Detect which cell encompasses the target text, then output its [X, Y] center coordinate. 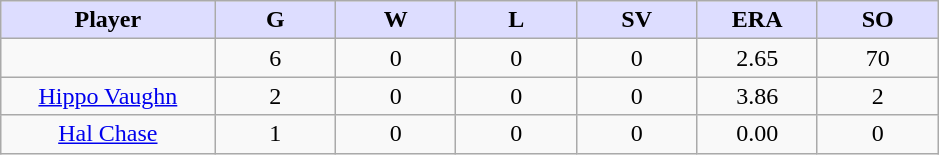
3.86 [757, 96]
Hal Chase [108, 134]
6 [275, 58]
70 [878, 58]
0.00 [757, 134]
1 [275, 134]
Hippo Vaughn [108, 96]
Player [108, 20]
SO [878, 20]
L [516, 20]
2.65 [757, 58]
G [275, 20]
SV [636, 20]
ERA [757, 20]
W [395, 20]
